From the cell containing the given text, extract its center point as [X, Y] coordinate. 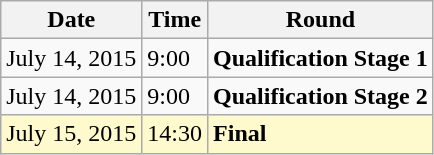
Qualification Stage 2 [321, 96]
14:30 [175, 134]
Qualification Stage 1 [321, 58]
July 15, 2015 [72, 134]
Round [321, 20]
Final [321, 134]
Time [175, 20]
Date [72, 20]
